Detect which cell encompasses the target text, then output its (X, Y) center coordinate. 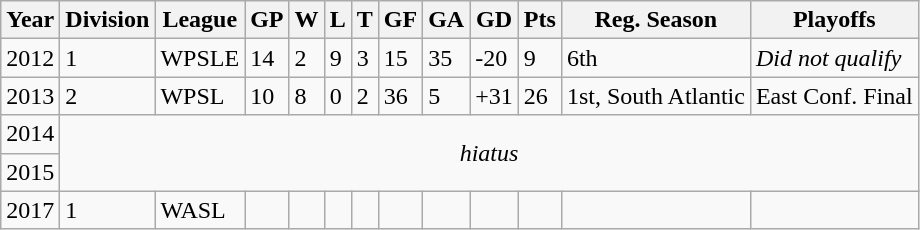
W (306, 20)
-20 (494, 58)
Pts (540, 20)
2015 (30, 172)
5 (446, 96)
15 (400, 58)
hiatus (489, 153)
2014 (30, 134)
+31 (494, 96)
1st, South Atlantic (656, 96)
2013 (30, 96)
26 (540, 96)
Playoffs (834, 20)
T (364, 20)
East Conf. Final (834, 96)
0 (338, 96)
Year (30, 20)
2017 (30, 210)
GD (494, 20)
WASL (200, 210)
10 (267, 96)
14 (267, 58)
L (338, 20)
Did not qualify (834, 58)
6th (656, 58)
WPSL (200, 96)
GA (446, 20)
GF (400, 20)
League (200, 20)
Division (108, 20)
36 (400, 96)
WPSLE (200, 58)
35 (446, 58)
8 (306, 96)
2012 (30, 58)
Reg. Season (656, 20)
GP (267, 20)
3 (364, 58)
